Detect which cell encompasses the target text, then output its (x, y) center coordinate. 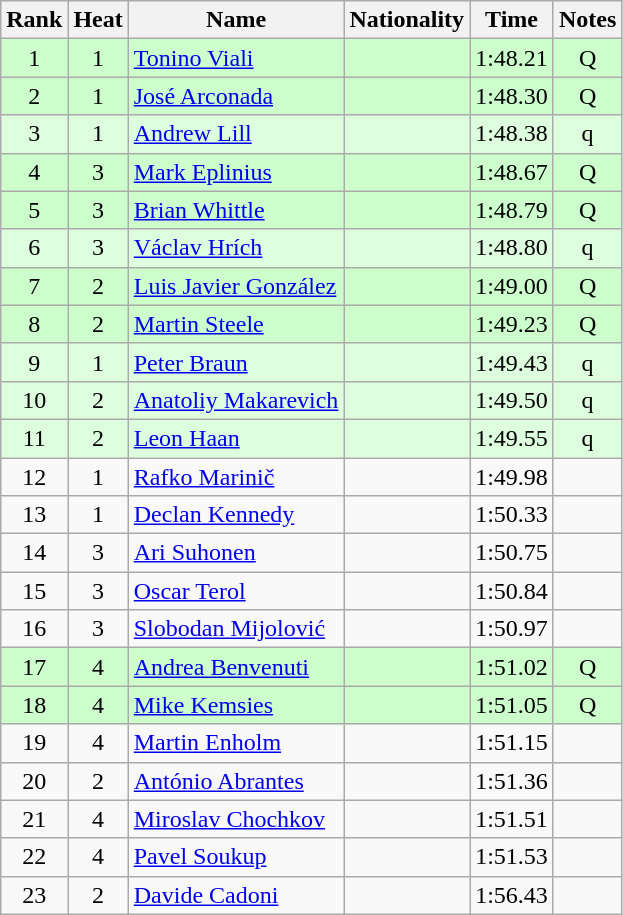
Nationality (407, 20)
1:56.43 (512, 895)
Miroslav Chochkov (236, 819)
Tonino Viali (236, 58)
1:51.05 (512, 705)
1:50.97 (512, 629)
Anatoliy Makarevich (236, 400)
Notes (587, 20)
Brian Whittle (236, 210)
22 (34, 857)
Name (236, 20)
15 (34, 591)
Davide Cadoni (236, 895)
9 (34, 362)
12 (34, 477)
Peter Braun (236, 362)
1:51.02 (512, 667)
1:49.00 (512, 286)
Rank (34, 20)
1:49.55 (512, 438)
Time (512, 20)
21 (34, 819)
Andrea Benvenuti (236, 667)
1:51.15 (512, 743)
16 (34, 629)
Heat (98, 20)
1:51.51 (512, 819)
1:48.80 (512, 248)
António Abrantes (236, 781)
8 (34, 324)
1:50.84 (512, 591)
Andrew Lill (236, 134)
1:50.75 (512, 553)
Rafko Marinič (236, 477)
23 (34, 895)
1:50.33 (512, 515)
13 (34, 515)
Leon Haan (236, 438)
1:51.36 (512, 781)
Pavel Soukup (236, 857)
1:49.43 (512, 362)
Slobodan Mijolović (236, 629)
18 (34, 705)
Martin Enholm (236, 743)
Martin Steele (236, 324)
1:49.23 (512, 324)
Luis Javier González (236, 286)
6 (34, 248)
14 (34, 553)
1:48.30 (512, 96)
5 (34, 210)
17 (34, 667)
José Arconada (236, 96)
19 (34, 743)
7 (34, 286)
Mike Kemsies (236, 705)
1:49.50 (512, 400)
1:48.38 (512, 134)
1:48.79 (512, 210)
Mark Eplinius (236, 172)
Ari Suhonen (236, 553)
20 (34, 781)
1:49.98 (512, 477)
10 (34, 400)
Oscar Terol (236, 591)
1:51.53 (512, 857)
Václav Hrích (236, 248)
1:48.21 (512, 58)
1:48.67 (512, 172)
Declan Kennedy (236, 515)
11 (34, 438)
